Identify which cell holds the provided text, then report its (X, Y) central coordinate. 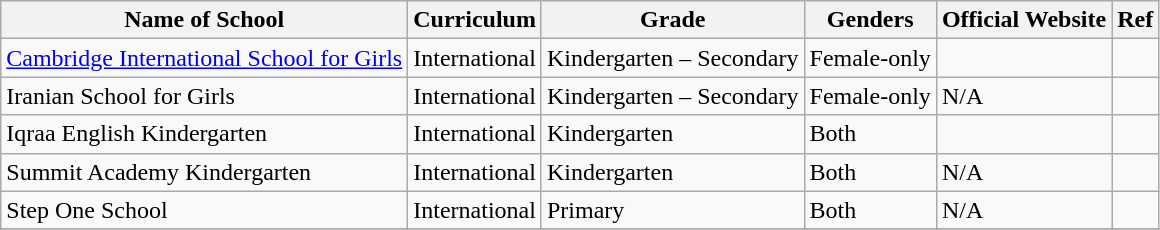
Genders (870, 20)
Official Website (1024, 20)
Grade (672, 20)
Iqraa English Kindergarten (204, 134)
Curriculum (475, 20)
Name of School (204, 20)
Cambridge International School for Girls (204, 58)
Summit Academy Kindergarten (204, 172)
Primary (672, 210)
Iranian School for Girls (204, 96)
Step One School (204, 210)
Ref (1136, 20)
